Locate the cell with the specified text and output its (x, y) center coordinate. 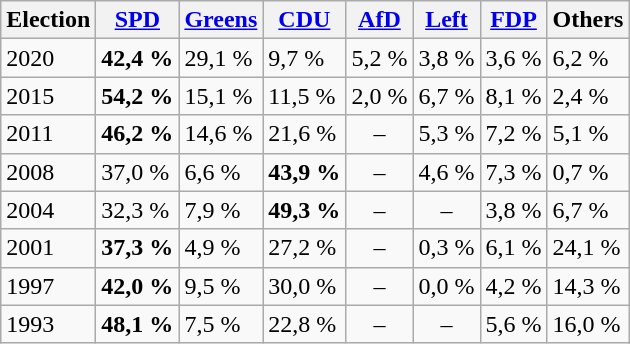
5,1 % (588, 134)
0,0 % (446, 286)
4,2 % (514, 286)
22,8 % (304, 324)
Others (588, 20)
Election (48, 20)
6,1 % (514, 248)
1997 (48, 286)
6,2 % (588, 58)
2008 (48, 172)
5,3 % (446, 134)
2001 (48, 248)
54,2 % (138, 96)
43,9 % (304, 172)
42,4 % (138, 58)
27,2 % (304, 248)
24,1 % (588, 248)
46,2 % (138, 134)
2,0 % (380, 96)
7,9 % (221, 210)
4,9 % (221, 248)
32,3 % (138, 210)
7,3 % (514, 172)
CDU (304, 20)
1993 (48, 324)
48,1 % (138, 324)
5,2 % (380, 58)
2020 (48, 58)
5,6 % (514, 324)
Left (446, 20)
37,3 % (138, 248)
30,0 % (304, 286)
9,5 % (221, 286)
14,3 % (588, 286)
16,0 % (588, 324)
14,6 % (221, 134)
2004 (48, 210)
3,6 % (514, 58)
2011 (48, 134)
9,7 % (304, 58)
11,5 % (304, 96)
FDP (514, 20)
29,1 % (221, 58)
Greens (221, 20)
0,3 % (446, 248)
37,0 % (138, 172)
4,6 % (446, 172)
2015 (48, 96)
2,4 % (588, 96)
SPD (138, 20)
7,2 % (514, 134)
49,3 % (304, 210)
21,6 % (304, 134)
7,5 % (221, 324)
15,1 % (221, 96)
AfD (380, 20)
42,0 % (138, 286)
0,7 % (588, 172)
8,1 % (514, 96)
6,6 % (221, 172)
